Detect which cell encompasses the target text, then output its [X, Y] center coordinate. 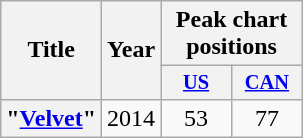
53 [196, 118]
Peak chart positions [232, 34]
2014 [132, 118]
Title [52, 50]
77 [266, 118]
Year [132, 50]
US [196, 83]
"Velvet" [52, 118]
CAN [266, 83]
